Search for the cell housing the specified text and yield its (X, Y) center coordinate. 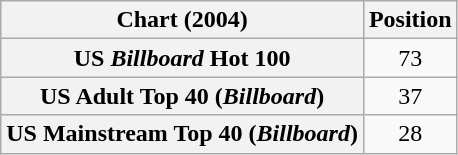
US Billboard Hot 100 (182, 58)
Position (410, 20)
Chart (2004) (182, 20)
US Mainstream Top 40 (Billboard) (182, 134)
US Adult Top 40 (Billboard) (182, 96)
73 (410, 58)
28 (410, 134)
37 (410, 96)
